Locate the cell with the specified text and output its [X, Y] center coordinate. 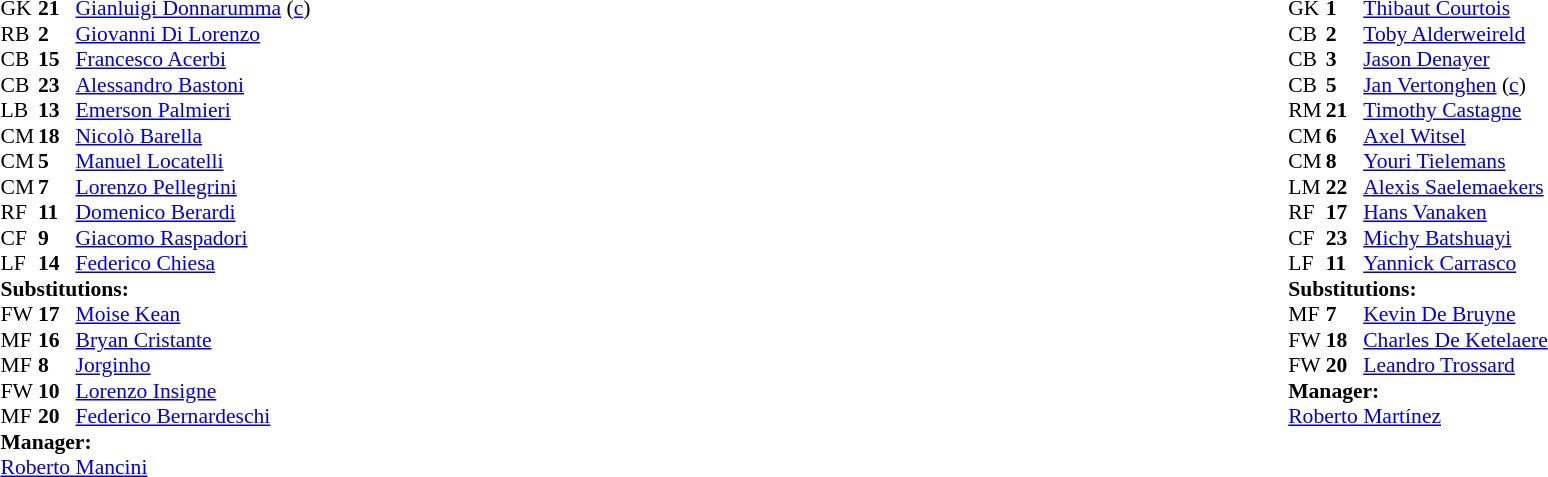
Emerson Palmieri [194, 111]
16 [57, 340]
Alexis Saelemaekers [1456, 187]
Moise Kean [194, 315]
Jorginho [194, 365]
Federico Chiesa [194, 263]
Charles De Ketelaere [1456, 340]
Nicolò Barella [194, 136]
Michy Batshuayi [1456, 238]
21 [1345, 111]
Manuel Locatelli [194, 161]
RB [19, 34]
Youri Tielemans [1456, 161]
RM [1307, 111]
6 [1345, 136]
Bryan Cristante [194, 340]
Hans Vanaken [1456, 213]
Lorenzo Pellegrini [194, 187]
Francesco Acerbi [194, 59]
Roberto Martínez [1418, 417]
Domenico Berardi [194, 213]
Giovanni Di Lorenzo [194, 34]
Timothy Castagne [1456, 111]
Lorenzo Insigne [194, 391]
Yannick Carrasco [1456, 263]
Alessandro Bastoni [194, 85]
LM [1307, 187]
9 [57, 238]
Toby Alderweireld [1456, 34]
Axel Witsel [1456, 136]
Jason Denayer [1456, 59]
Federico Bernardeschi [194, 417]
15 [57, 59]
14 [57, 263]
Kevin De Bruyne [1456, 315]
13 [57, 111]
10 [57, 391]
LB [19, 111]
Leandro Trossard [1456, 365]
22 [1345, 187]
Giacomo Raspadori [194, 238]
Jan Vertonghen (c) [1456, 85]
3 [1345, 59]
